Search for the cell housing the specified text and yield its [x, y] center coordinate. 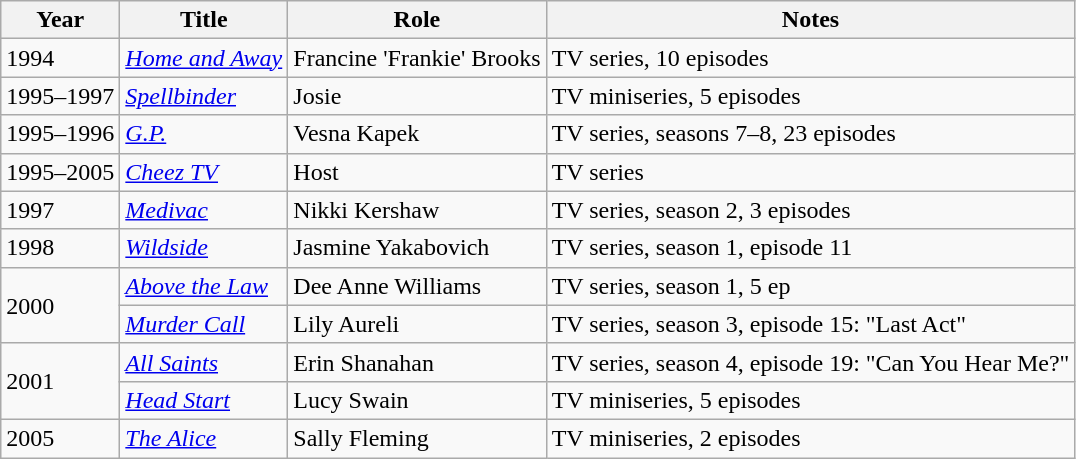
1997 [60, 210]
TV series, season 3, episode 15: "Last Act" [810, 324]
Spellbinder [204, 96]
Home and Away [204, 58]
Jasmine Yakabovich [417, 248]
Erin Shanahan [417, 362]
TV series, seasons 7–8, 23 episodes [810, 134]
Dee Anne Williams [417, 286]
The Alice [204, 438]
G.P. [204, 134]
TV series [810, 172]
Francine 'Frankie' Brooks [417, 58]
Wildside [204, 248]
1998 [60, 248]
All Saints [204, 362]
TV series, season 1, 5 ep [810, 286]
TV series, season 4, episode 19: "Can You Hear Me?" [810, 362]
Notes [810, 20]
1995–1996 [60, 134]
Above the Law [204, 286]
2001 [60, 381]
1994 [60, 58]
Murder Call [204, 324]
Host [417, 172]
Year [60, 20]
1995–2005 [60, 172]
1995–1997 [60, 96]
Lucy Swain [417, 400]
2005 [60, 438]
TV series, 10 episodes [810, 58]
Vesna Kapek [417, 134]
TV series, season 1, episode 11 [810, 248]
Head Start [204, 400]
Title [204, 20]
2000 [60, 305]
Role [417, 20]
TV miniseries, 2 episodes [810, 438]
Josie [417, 96]
Sally Fleming [417, 438]
TV series, season 2, 3 episodes [810, 210]
Nikki Kershaw [417, 210]
Cheez TV [204, 172]
Lily Aureli [417, 324]
Medivac [204, 210]
